Pinpoint the cell where the given text exists, returning its [X, Y] midpoint coordinate. 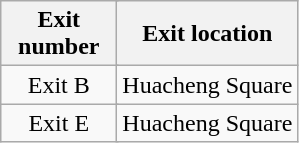
Exit B [59, 85]
Exit number [59, 34]
Exit E [59, 123]
Exit location [208, 34]
